Detect which cell encompasses the target text, then output its (X, Y) center coordinate. 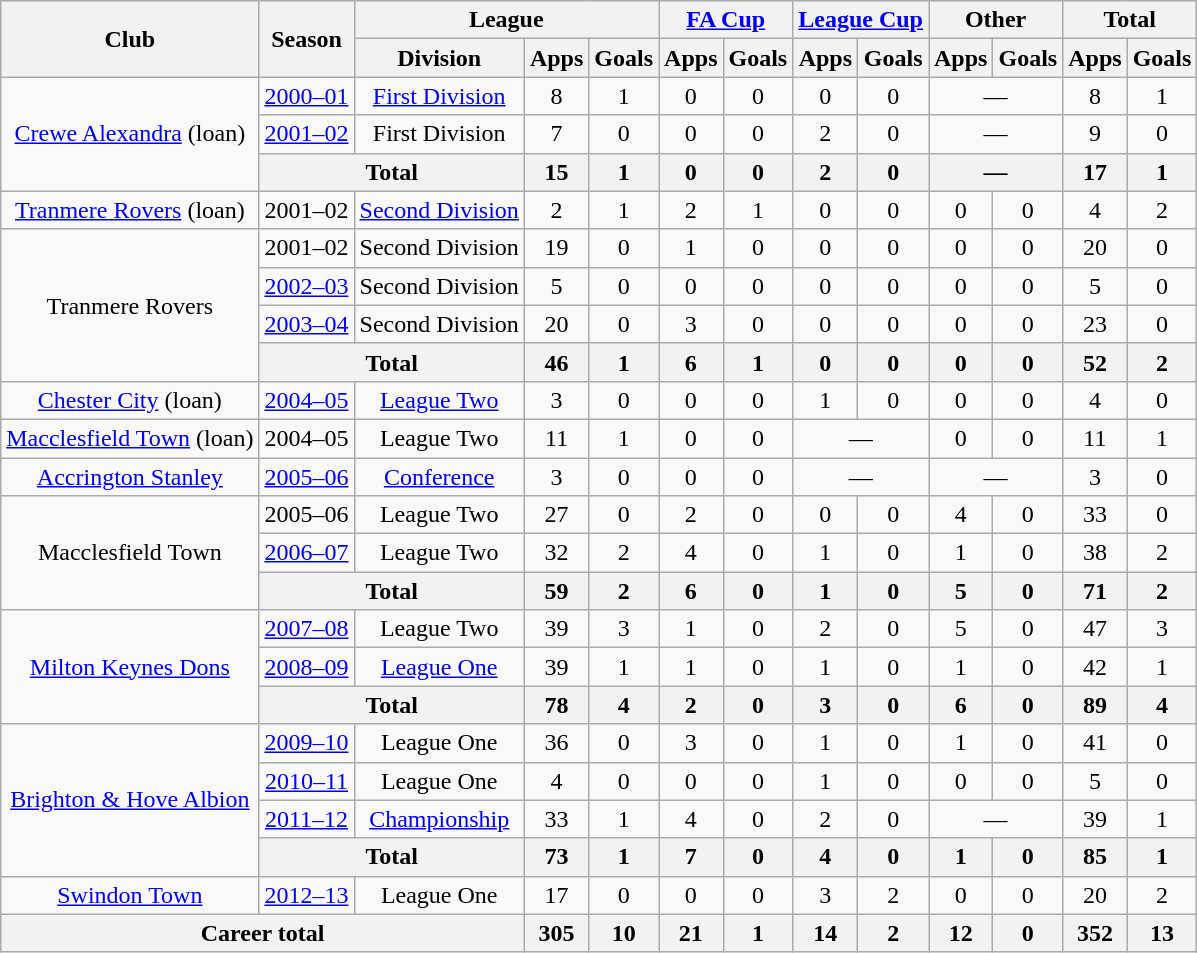
2010–11 (306, 781)
Milton Keynes Dons (130, 667)
23 (1095, 324)
Club (130, 39)
73 (556, 857)
Season (306, 39)
Division (439, 58)
32 (556, 553)
League (506, 20)
27 (556, 515)
2012–13 (306, 895)
Tranmere Rovers (loan) (130, 210)
305 (556, 933)
59 (556, 591)
Championship (439, 819)
2008–09 (306, 667)
2002–03 (306, 286)
46 (556, 362)
41 (1095, 743)
2006–07 (306, 553)
78 (556, 705)
Brighton & Hove Albion (130, 800)
36 (556, 743)
42 (1095, 667)
10 (624, 933)
Swindon Town (130, 895)
38 (1095, 553)
89 (1095, 705)
14 (826, 933)
Macclesfield Town (loan) (130, 438)
Conference (439, 477)
Chester City (loan) (130, 400)
21 (691, 933)
Accrington Stanley (130, 477)
85 (1095, 857)
52 (1095, 362)
2000–01 (306, 96)
2009–10 (306, 743)
15 (556, 172)
19 (556, 248)
Macclesfield Town (130, 553)
352 (1095, 933)
Career total (263, 933)
2011–12 (306, 819)
9 (1095, 134)
12 (960, 933)
League Cup (861, 20)
FA Cup (726, 20)
Crewe Alexandra (loan) (130, 134)
Tranmere Rovers (130, 305)
13 (1162, 933)
71 (1095, 591)
2007–08 (306, 629)
2003–04 (306, 324)
47 (1095, 629)
Other (995, 20)
